Return the (x, y) coordinate for the center point of the cell that contains the specified text.  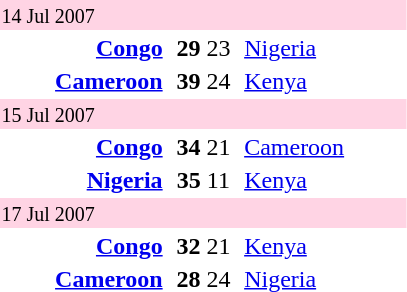
34 21 (204, 147)
14 Jul 2007 (204, 15)
15 Jul 2007 (204, 114)
39 24 (204, 81)
35 11 (204, 180)
29 23 (204, 48)
17 Jul 2007 (204, 213)
32 21 (204, 246)
